Determine the [X, Y] coordinate at the center of the cell enclosing the given text.  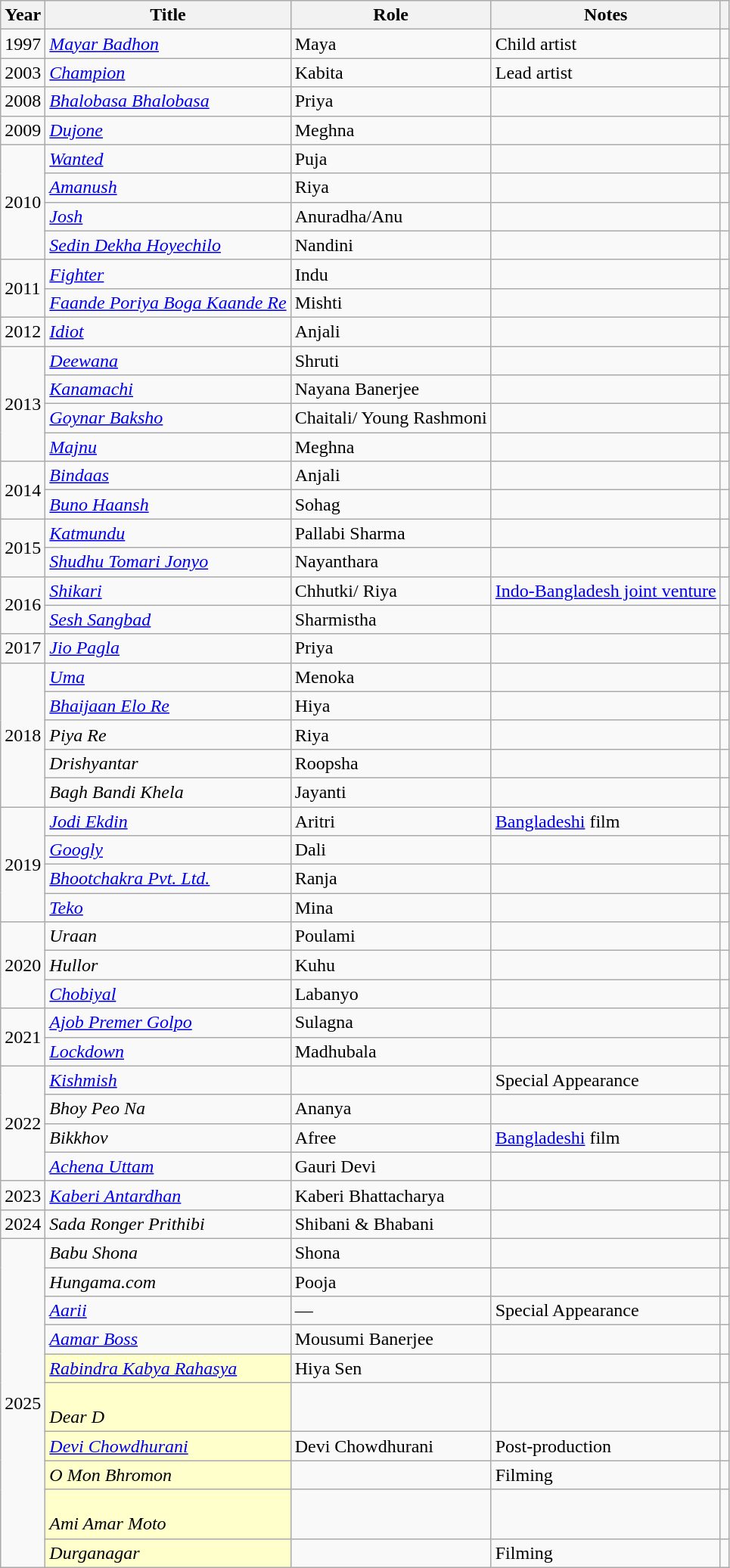
O Mon Bhromon [168, 1475]
Googly [168, 850]
Shudhu Tomari Jonyo [168, 562]
Hungama.com [168, 1282]
Shikari [168, 591]
Mayar Badhon [168, 44]
Role [390, 15]
Kanamachi [168, 390]
Wanted [168, 159]
Hullor [168, 965]
Kuhu [390, 965]
Majnu [168, 447]
Drishyantar [168, 763]
Amanush [168, 188]
2015 [23, 548]
Sada Ronger Prithibi [168, 1224]
Kabita [390, 73]
Maya [390, 44]
Durganagar [168, 1553]
Child artist [605, 44]
Rabindra Kabya Rahasya [168, 1368]
Bhoy Peo Na [168, 1109]
Katmundu [168, 533]
Puja [390, 159]
Piya Re [168, 734]
2012 [23, 331]
Sharmistha [390, 619]
Shona [390, 1253]
2010 [23, 202]
1997 [23, 44]
Teko [168, 908]
Uraan [168, 936]
Faande Poriya Boga Kaande Re [168, 303]
Jio Pagla [168, 648]
Goynar Baksho [168, 418]
Achena Uttam [168, 1166]
Dali [390, 850]
Bhaijaan Elo Re [168, 706]
Ranja [390, 879]
2024 [23, 1224]
Aamar Boss [168, 1340]
Anuradha/Anu [390, 216]
2008 [23, 101]
— [390, 1311]
2018 [23, 734]
Pallabi Sharma [390, 533]
2021 [23, 1037]
Hiya Sen [390, 1368]
Sohag [390, 505]
Poulami [390, 936]
Deewana [168, 361]
2009 [23, 130]
Menoka [390, 677]
Lockdown [168, 1051]
Buno Haansh [168, 505]
Indu [390, 274]
Aarii [168, 1311]
Bagh Bandi Khela [168, 792]
Sedin Dekha Hoyechilo [168, 245]
Nayana Banerjee [390, 390]
2022 [23, 1123]
Bhalobasa Bhalobasa [168, 101]
Title [168, 15]
Pooja [390, 1282]
Mishti [390, 303]
Bindaas [168, 476]
Post-production [605, 1446]
Aritri [390, 821]
Idiot [168, 331]
Bikkhov [168, 1138]
Fighter [168, 274]
2023 [23, 1195]
Uma [168, 677]
Dujone [168, 130]
Sulagna [390, 1023]
Champion [168, 73]
Chaitali/ Young Rashmoni [390, 418]
Chobiyal [168, 994]
2025 [23, 1402]
Chhutki/ Riya [390, 591]
Jayanti [390, 792]
Sesh Sangbad [168, 619]
Jodi Ekdin [168, 821]
Gauri Devi [390, 1166]
Shibani & Bhabani [390, 1224]
2003 [23, 73]
Lead artist [605, 73]
Indo-Bangladesh joint venture [605, 591]
Nandini [390, 245]
Nayanthara [390, 562]
Mousumi Banerjee [390, 1340]
Ami Amar Moto [168, 1514]
Afree [390, 1138]
Josh [168, 216]
Madhubala [390, 1051]
2017 [23, 648]
Ananya [390, 1109]
Shruti [390, 361]
Bhootchakra Pvt. Ltd. [168, 879]
2016 [23, 605]
2020 [23, 965]
Notes [605, 15]
Ajob Premer Golpo [168, 1023]
2019 [23, 864]
Dear D [168, 1407]
Babu Shona [168, 1253]
2014 [23, 490]
Kishmish [168, 1080]
Mina [390, 908]
Kaberi Bhattacharya [390, 1195]
Roopsha [390, 763]
Year [23, 15]
Hiya [390, 706]
2011 [23, 288]
Labanyo [390, 994]
Kaberi Antardhan [168, 1195]
2013 [23, 404]
